Search for the cell housing the specified text and yield its (x, y) center coordinate. 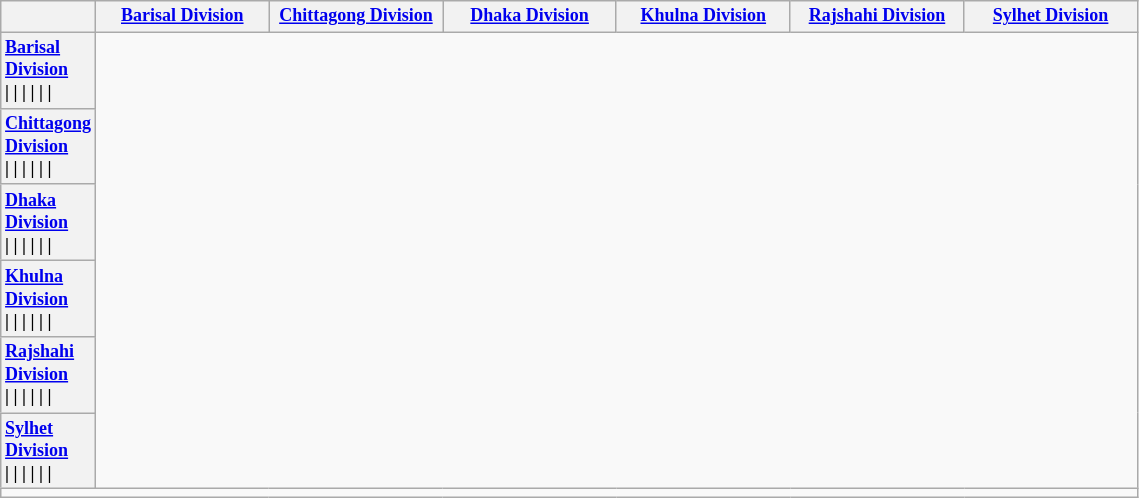
Dhaka Division| | | | | | (48, 222)
Sylhet Division (1051, 16)
Khulna Division| | | | | | (48, 298)
Dhaka Division (530, 16)
Rajshahi Division| | | | | | (48, 375)
Barisal Division (182, 16)
Chittagong Division (356, 16)
Barisal Division| | | | | | (48, 70)
Chittagong Division| | | | | | (48, 146)
Khulna Division (703, 16)
Sylhet Division| | | | | | (48, 451)
Rajshahi Division (877, 16)
